From the cell containing the given text, extract its center point as (X, Y) coordinate. 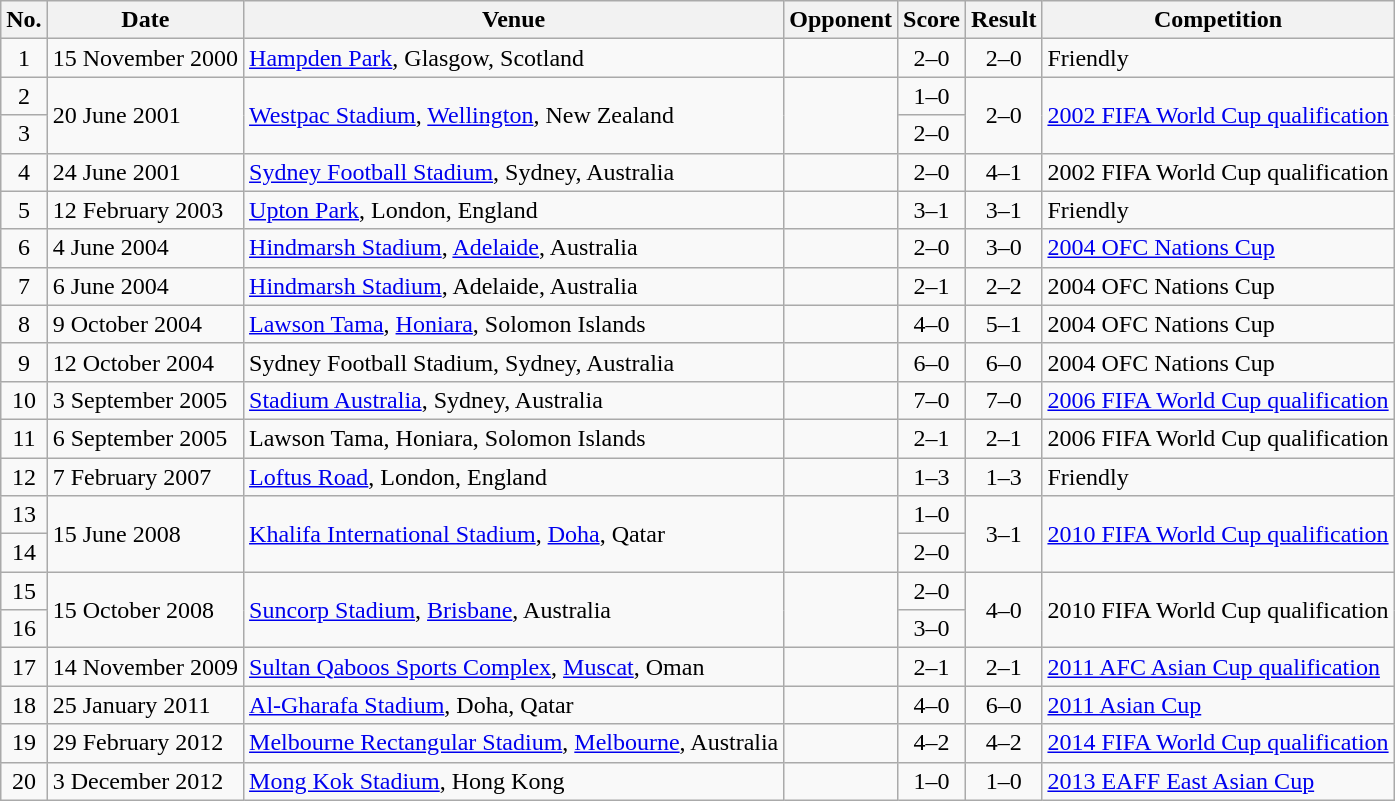
Score (932, 20)
6 September 2005 (145, 438)
7 (24, 286)
5–1 (1004, 324)
Al-Gharafa Stadium, Doha, Qatar (514, 705)
6 (24, 248)
Opponent (841, 20)
16 (24, 629)
4 June 2004 (145, 248)
Westpac Stadium, Wellington, New Zealand (514, 115)
11 (24, 438)
Sultan Qaboos Sports Complex, Muscat, Oman (514, 667)
9 (24, 362)
Result (1004, 20)
4 (24, 172)
5 (24, 210)
14 November 2009 (145, 667)
2011 Asian Cup (1218, 705)
2014 FIFA World Cup qualification (1218, 743)
1 (24, 58)
19 (24, 743)
29 February 2012 (145, 743)
2013 EAFF East Asian Cup (1218, 781)
4–1 (1004, 172)
Hampden Park, Glasgow, Scotland (514, 58)
2–2 (1004, 286)
Upton Park, London, England (514, 210)
Loftus Road, London, England (514, 477)
Suncorp Stadium, Brisbane, Australia (514, 610)
7 February 2007 (145, 477)
3 September 2005 (145, 400)
6 June 2004 (145, 286)
Stadium Australia, Sydney, Australia (514, 400)
20 June 2001 (145, 115)
25 January 2011 (145, 705)
10 (24, 400)
17 (24, 667)
2011 AFC Asian Cup qualification (1218, 667)
Venue (514, 20)
15 November 2000 (145, 58)
15 October 2008 (145, 610)
Khalifa International Stadium, Doha, Qatar (514, 534)
2 (24, 96)
14 (24, 553)
3 (24, 134)
Mong Kok Stadium, Hong Kong (514, 781)
No. (24, 20)
Date (145, 20)
18 (24, 705)
3 December 2012 (145, 781)
8 (24, 324)
20 (24, 781)
9 October 2004 (145, 324)
12 (24, 477)
12 February 2003 (145, 210)
15 (24, 591)
15 June 2008 (145, 534)
Melbourne Rectangular Stadium, Melbourne, Australia (514, 743)
24 June 2001 (145, 172)
Competition (1218, 20)
13 (24, 515)
12 October 2004 (145, 362)
